Pinpoint the cell where the given text exists, returning its [x, y] midpoint coordinate. 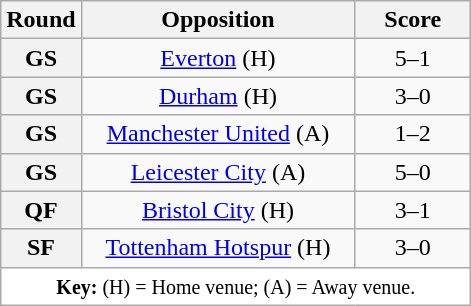
Everton (H) [218, 58]
Key: (H) = Home venue; (A) = Away venue. [236, 286]
Score [413, 20]
Round [41, 20]
Tottenham Hotspur (H) [218, 248]
SF [41, 248]
5–1 [413, 58]
1–2 [413, 134]
3–1 [413, 210]
Manchester United (A) [218, 134]
Leicester City (A) [218, 172]
Durham (H) [218, 96]
QF [41, 210]
Bristol City (H) [218, 210]
Opposition [218, 20]
5–0 [413, 172]
